From the cell containing the given text, extract its center point as [x, y] coordinate. 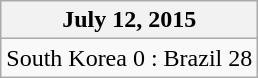
South Korea 0 : Brazil 28 [130, 58]
July 12, 2015 [130, 20]
